Scan for the cell matching the given text and deliver its [X, Y] coordinate at center. 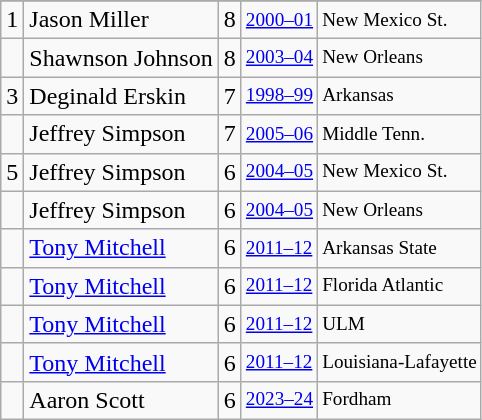
2000–01 [279, 20]
Arkansas State [400, 248]
Shawnson Johnson [121, 58]
Arkansas [400, 96]
ULM [400, 324]
Middle Tenn. [400, 134]
Aaron Scott [121, 400]
Jason Miller [121, 20]
2023–24 [279, 400]
1998–99 [279, 96]
2003–04 [279, 58]
Florida Atlantic [400, 286]
1 [12, 20]
3 [12, 96]
Fordham [400, 400]
2005–06 [279, 134]
Louisiana-Lafayette [400, 362]
5 [12, 172]
Deginald Erskin [121, 96]
